Find where the given text appears and provide that cell's center as (X, Y) coordinate. 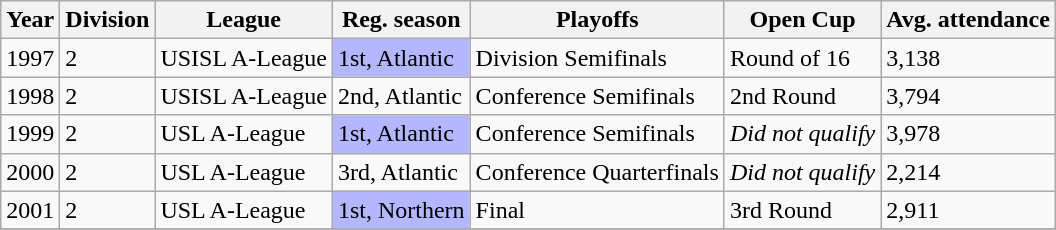
3,138 (968, 58)
2nd, Atlantic (401, 96)
3rd Round (802, 210)
Year (30, 20)
Conference Quarterfinals (597, 172)
Final (597, 210)
1998 (30, 96)
3rd, Atlantic (401, 172)
Division (108, 20)
3,794 (968, 96)
League (244, 20)
2,911 (968, 210)
2001 (30, 210)
1997 (30, 58)
1st, Northern (401, 210)
2,214 (968, 172)
Open Cup (802, 20)
Division Semifinals (597, 58)
3,978 (968, 134)
1999 (30, 134)
Reg. season (401, 20)
2nd Round (802, 96)
Playoffs (597, 20)
2000 (30, 172)
Avg. attendance (968, 20)
Round of 16 (802, 58)
